Return [x, y] of the center of cell containing provided text 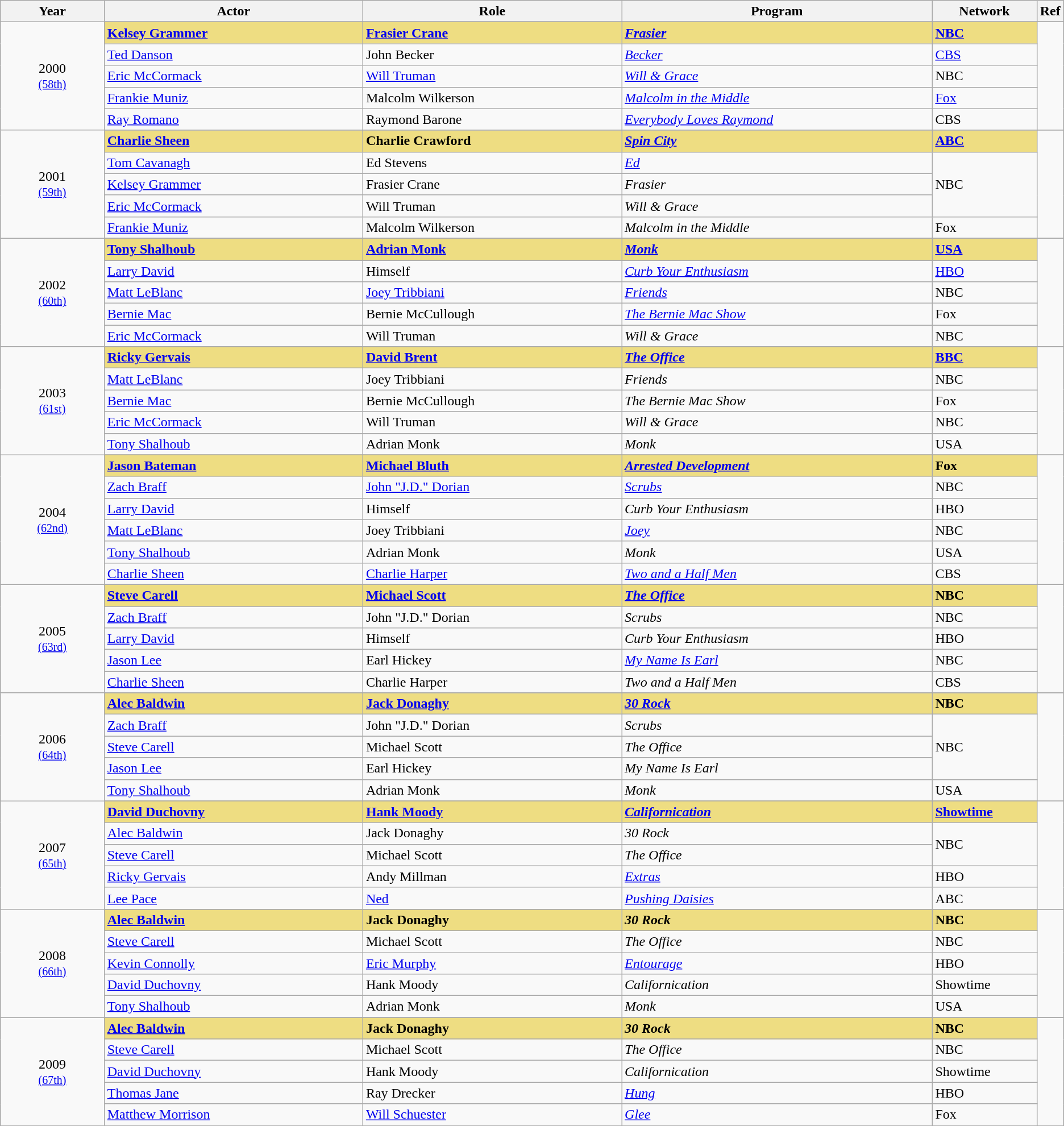
Actor [233, 11]
2001 (59th) [52, 184]
Everybody Loves Raymond [777, 119]
Lee Pace [233, 898]
Ted Danson [233, 55]
2002 (60th) [52, 292]
Matthew Morrison [233, 1115]
Ray Drecker [492, 1093]
BBC [984, 358]
Role [492, 11]
Hung [777, 1093]
Joey [777, 530]
2008 (66th) [52, 963]
2009 (67th) [52, 1071]
Extras [777, 876]
2007 (65th) [52, 855]
Arrested Development [777, 466]
2004 (62nd) [52, 520]
Michael Bluth [492, 466]
Glee [777, 1115]
2000 (58th) [52, 76]
David Brent [492, 358]
Pushing Daisies [777, 898]
Spin City [777, 141]
Year [52, 11]
Andy Millman [492, 876]
2003 (61st) [52, 401]
Becker [777, 55]
Eric Murphy [492, 963]
Network [984, 11]
Ed [777, 163]
John Becker [492, 55]
Will Schuester [492, 1115]
Kevin Connolly [233, 963]
Thomas Jane [233, 1093]
Charlie Crawford [492, 141]
2006 (64th) [52, 747]
Ray Romano [233, 119]
Program [777, 11]
Ref [1050, 11]
Raymond Barone [492, 119]
Tom Cavanagh [233, 163]
2005 (63rd) [52, 638]
Entourage [777, 963]
Ned [492, 898]
Jason Bateman [233, 466]
Ed Stevens [492, 163]
